Determine the [x, y] coordinate at the center of the cell enclosing the given text.  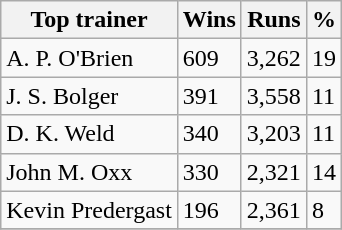
3,262 [274, 58]
340 [209, 134]
A. P. O'Brien [90, 58]
8 [324, 210]
D. K. Weld [90, 134]
Runs [274, 20]
14 [324, 172]
2,321 [274, 172]
19 [324, 58]
2,361 [274, 210]
John M. Oxx [90, 172]
3,203 [274, 134]
Wins [209, 20]
609 [209, 58]
J. S. Bolger [90, 96]
391 [209, 96]
3,558 [274, 96]
330 [209, 172]
% [324, 20]
196 [209, 210]
Top trainer [90, 20]
Kevin Predergast [90, 210]
